Extract the (x, y) coordinate from the center of the cell holding the provided text.  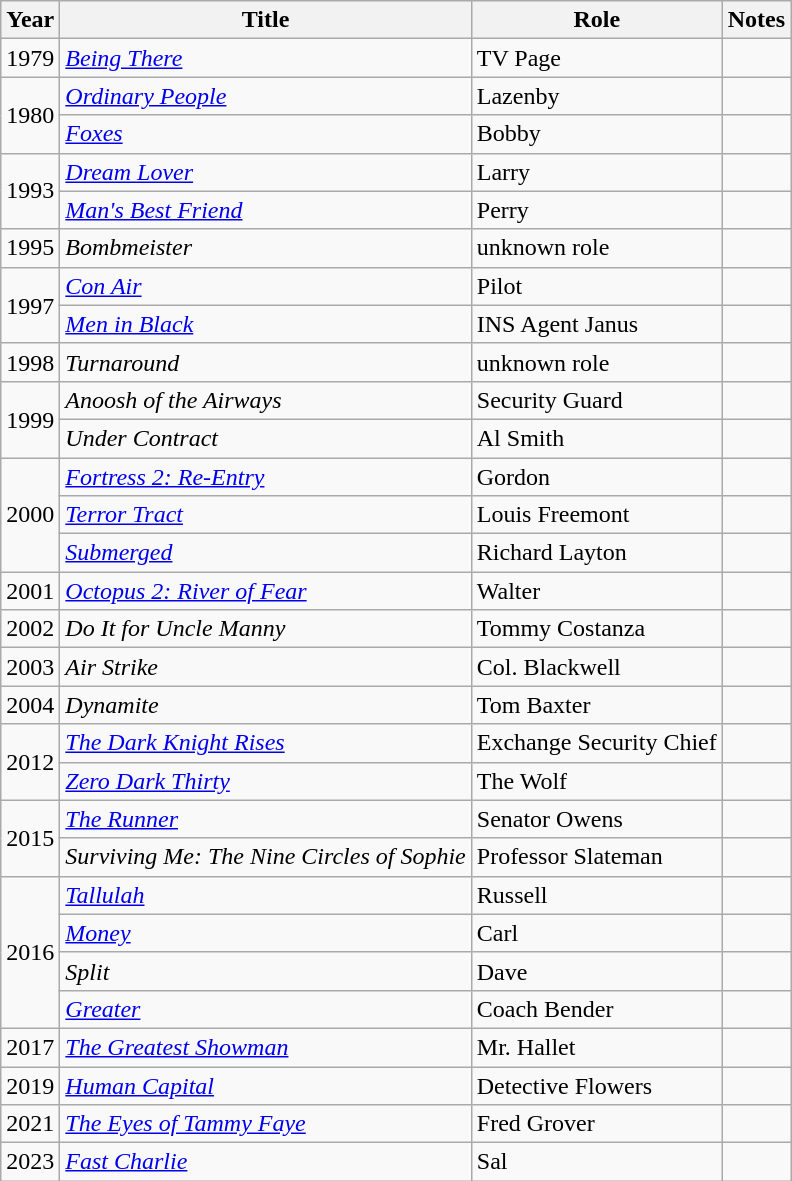
1995 (30, 248)
1993 (30, 191)
Being There (266, 58)
The Wolf (596, 781)
Title (266, 20)
2004 (30, 705)
Fred Grover (596, 1124)
1980 (30, 115)
Tommy Costanza (596, 629)
2003 (30, 667)
Con Air (266, 286)
Role (596, 20)
Human Capital (266, 1085)
1999 (30, 419)
Turnaround (266, 362)
Surviving Me: The Nine Circles of Sophie (266, 857)
Pilot (596, 286)
Dynamite (266, 705)
2002 (30, 629)
INS Agent Janus (596, 324)
Exchange Security Chief (596, 743)
Ordinary People (266, 96)
Man's Best Friend (266, 210)
Gordon (596, 477)
2016 (30, 952)
Fast Charlie (266, 1162)
Lazenby (596, 96)
Sal (596, 1162)
Terror Tract (266, 515)
Under Contract (266, 438)
Tom Baxter (596, 705)
Security Guard (596, 400)
Perry (596, 210)
Mr. Hallet (596, 1047)
The Dark Knight Rises (266, 743)
The Eyes of Tammy Faye (266, 1124)
Do It for Uncle Manny (266, 629)
Submerged (266, 553)
Coach Bender (596, 1009)
2017 (30, 1047)
2000 (30, 515)
Russell (596, 895)
Walter (596, 591)
Money (266, 933)
2023 (30, 1162)
2012 (30, 762)
The Runner (266, 819)
Professor Slateman (596, 857)
1979 (30, 58)
Air Strike (266, 667)
Anoosh of the Airways (266, 400)
Al Smith (596, 438)
2015 (30, 838)
2021 (30, 1124)
Fortress 2: Re-Entry (266, 477)
TV Page (596, 58)
Year (30, 20)
Carl (596, 933)
Bobby (596, 134)
Richard Layton (596, 553)
Men in Black (266, 324)
1997 (30, 305)
Larry (596, 172)
Senator Owens (596, 819)
Octopus 2: River of Fear (266, 591)
2019 (30, 1085)
Dream Lover (266, 172)
Bombmeister (266, 248)
2001 (30, 591)
Foxes (266, 134)
Tallulah (266, 895)
Zero Dark Thirty (266, 781)
Greater (266, 1009)
Col. Blackwell (596, 667)
Notes (756, 20)
Dave (596, 971)
Split (266, 971)
Detective Flowers (596, 1085)
The Greatest Showman (266, 1047)
1998 (30, 362)
Louis Freemont (596, 515)
